Find where the given text appears and provide that cell's center as (x, y) coordinate. 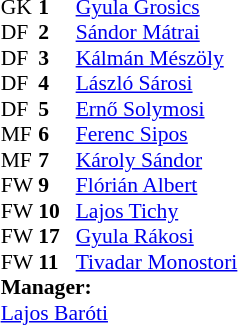
4 (57, 83)
Károly Sándor (157, 160)
Tivadar Monostori (157, 262)
Flórián Albert (157, 185)
9 (57, 185)
László Sárosi (157, 83)
6 (57, 135)
2 (57, 33)
Manager: (120, 287)
Sándor Mátrai (157, 33)
11 (57, 262)
Kálmán Mészöly (157, 58)
10 (57, 211)
Lajos Tichy (157, 211)
3 (57, 58)
5 (57, 109)
Ernő Solymosi (157, 109)
Gyula Rákosi (157, 237)
17 (57, 237)
7 (57, 160)
Ferenc Sipos (157, 135)
